Return the [x, y] coordinate for the center point of the cell that contains the specified text.  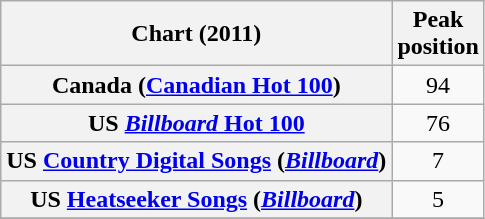
Canada (Canadian Hot 100) [196, 85]
5 [438, 199]
94 [438, 85]
US Country Digital Songs (Billboard) [196, 161]
US Heatseeker Songs (Billboard) [196, 199]
Chart (2011) [196, 34]
Peak position [438, 34]
76 [438, 123]
7 [438, 161]
US Billboard Hot 100 [196, 123]
